Return (X, Y) of the center of cell containing provided text 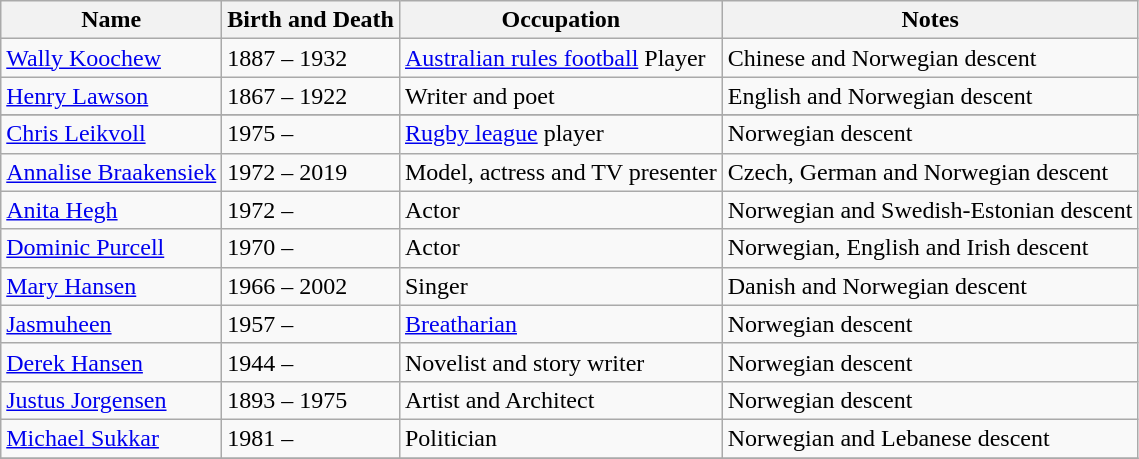
Anita Hegh (112, 210)
1887 – 1932 (311, 58)
Chris Leikvoll (112, 134)
Occupation (560, 20)
Jasmuheen (112, 324)
1975 – (311, 134)
Henry Lawson (112, 96)
Norwegian and Lebanese descent (930, 438)
1944 – (311, 362)
Rugby league player (560, 134)
English and Norwegian descent (930, 96)
Norwegian, English and Irish descent (930, 248)
Model, actress and TV presenter (560, 172)
Chinese and Norwegian descent (930, 58)
Name (112, 20)
Notes (930, 20)
Politician (560, 438)
Birth and Death (311, 20)
1893 – 1975 (311, 400)
1867 – 1922 (311, 96)
Dominic Purcell (112, 248)
Derek Hansen (112, 362)
Wally Koochew (112, 58)
Norwegian and Swedish-Estonian descent (930, 210)
1970 – (311, 248)
Breatharian (560, 324)
1972 – (311, 210)
1957 – (311, 324)
Michael Sukkar (112, 438)
Singer (560, 286)
Writer and poet (560, 96)
Mary Hansen (112, 286)
Novelist and story writer (560, 362)
Artist and Architect (560, 400)
Czech, German and Norwegian descent (930, 172)
Justus Jorgensen (112, 400)
Annalise Braakensiek (112, 172)
1972 – 2019 (311, 172)
Australian rules football Player (560, 58)
Danish and Norwegian descent (930, 286)
1981 – (311, 438)
1966 – 2002 (311, 286)
